Capture the cell that displays the provided text and extract its [x, y] central coordinate. 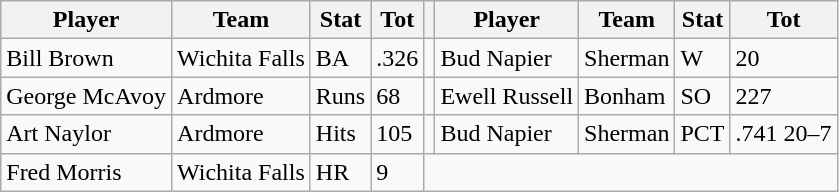
SO [702, 96]
227 [784, 96]
BA [340, 58]
.326 [398, 58]
Fred Morris [86, 172]
Bill Brown [86, 58]
105 [398, 134]
.741 20–7 [784, 134]
20 [784, 58]
George McAvoy [86, 96]
Runs [340, 96]
Hits [340, 134]
68 [398, 96]
Art Naylor [86, 134]
W [702, 58]
9 [398, 172]
HR [340, 172]
Bonham [627, 96]
Ewell Russell [507, 96]
PCT [702, 134]
